For the text-containing cell, return its midpoint in [X, Y] coordinate format. 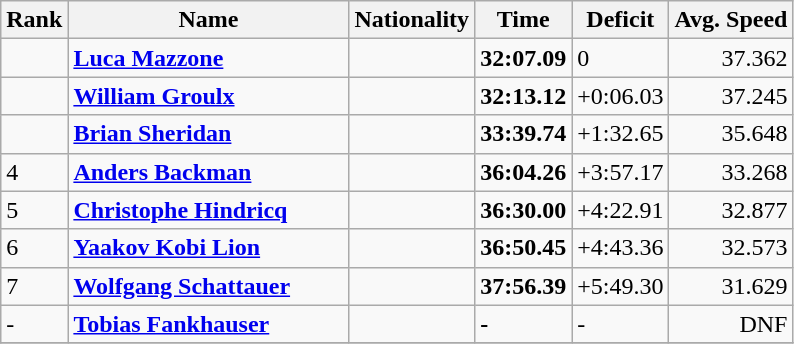
Wolfgang Schattauer [208, 286]
+0:06.03 [620, 96]
31.629 [731, 286]
37.362 [731, 58]
32.573 [731, 248]
32:07.09 [524, 58]
Avg. Speed [731, 20]
36:04.26 [524, 172]
Deficit [620, 20]
Luca Mazzone [208, 58]
Brian Sheridan [208, 134]
+4:22.91 [620, 210]
Rank [34, 20]
37:56.39 [524, 286]
+1:32.65 [620, 134]
32:13.12 [524, 96]
36:30.00 [524, 210]
6 [34, 248]
Tobias Fankhauser [208, 324]
4 [34, 172]
Name [208, 20]
0 [620, 58]
DNF [731, 324]
+4:43.36 [620, 248]
32.877 [731, 210]
+3:57.17 [620, 172]
Christophe Hindricq [208, 210]
36:50.45 [524, 248]
5 [34, 210]
Nationality [412, 20]
Time [524, 20]
35.648 [731, 134]
William Groulx [208, 96]
33.268 [731, 172]
37.245 [731, 96]
+5:49.30 [620, 286]
Yaakov Kobi Lion [208, 248]
7 [34, 286]
33:39.74 [524, 134]
Anders Backman [208, 172]
